Capture the cell that displays the provided text and extract its (X, Y) central coordinate. 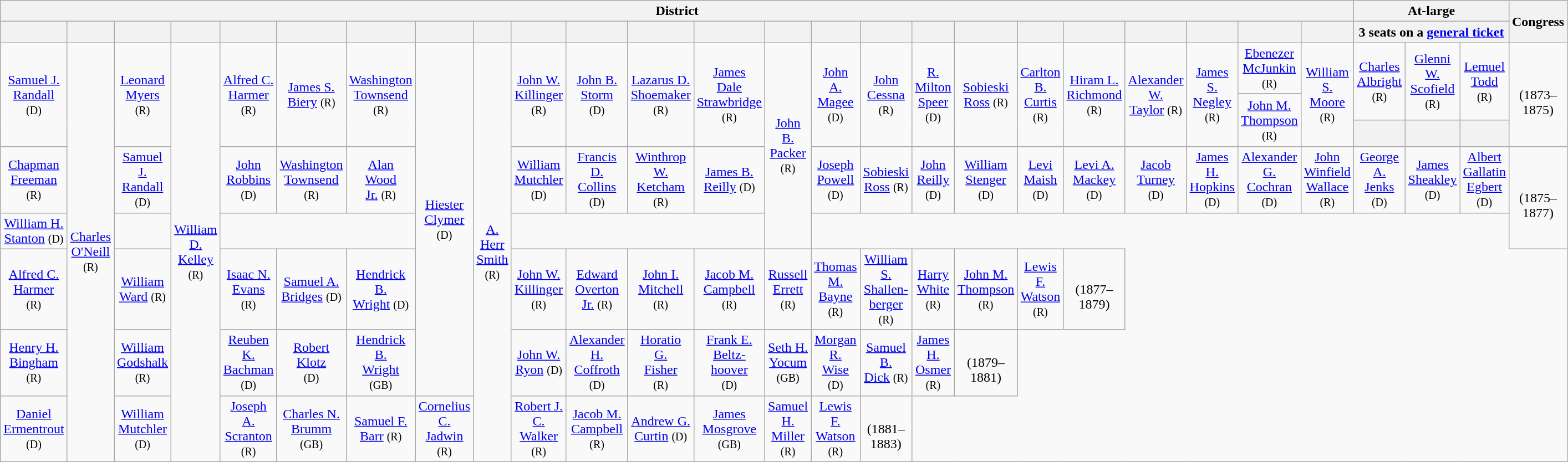
ThomasM.Bayne (R) (836, 289)
(1877–1879) (1094, 289)
WilliamMutchler(D) (539, 179)
JohnCessna(R) (886, 95)
Samuel J.Randall(D) (34, 95)
WilliamD.Kelley(R) (196, 252)
HarryWhite (R) (933, 289)
AlexanderW.Taylor (R) (1155, 95)
RobertKlotz(D) (312, 362)
AlexanderG.Cochran (D) (1269, 179)
WilliamStenger(D) (986, 179)
George A.Jenks (D) (1379, 179)
MorganR.Wise (D) (836, 362)
AlanWoodJr. (R) (380, 179)
Cornelius C.Jadwin (R) (444, 429)
Reuben K.Bachman (D) (248, 362)
HiesterClymer (D) (444, 219)
R. MiltonSpeer (D) (933, 95)
CharlesAlbright (R) (1379, 81)
William H.Stanton (D) (34, 230)
Andrew G.Curtin (D) (661, 429)
LemuelTodd (R) (1484, 81)
Isaac N.Evans (R) (248, 289)
DanielErmentrout (D) (34, 429)
Robert J. C.Walker (R) (539, 429)
John I.Mitchell(R) (661, 289)
Alexander H.Coffroth (D) (597, 362)
John B.Storm(D) (597, 95)
CarltonB.Curtis (R) (1040, 95)
JohnA.Magee (D) (836, 95)
Hendrick B.Wright (GB) (380, 362)
LeviMaish (D) (1040, 179)
JamesSheakley (D) (1433, 179)
HoratioG.Fisher(R) (661, 362)
CharlesO'Neill(R) (90, 252)
James H.Osmer (R) (933, 362)
James S.Negley(R) (1212, 95)
Charles N.Brumm (GB) (312, 429)
EdwardOvertonJr. (R) (597, 289)
(1875–1877) (1538, 198)
John W.Killinger(R) (539, 289)
WilliamMutchler (D) (143, 429)
Glenni W.Scofield (R) (1433, 81)
James B.Reilly (D) (729, 179)
WilliamWard (R) (143, 289)
Hendrick B.Wright (D) (380, 289)
JohnB.Packer(R) (788, 146)
3 seats on a general ticket (1432, 32)
Frank E.Beltz-hoover(D) (729, 362)
JosephPowell (D) (836, 179)
Congress (1538, 22)
(1881–1883) (886, 429)
James H.Hopkins(D) (1212, 179)
JacobTurney(D) (1155, 179)
WilliamGodshalk(R) (143, 362)
JohnReilly (D) (933, 179)
District (678, 11)
Henry H.Bingham(R) (34, 362)
Winthrop W.Ketcham (R) (661, 179)
Samuel H.Miller (R) (788, 429)
John W.Ryon (D) (539, 362)
Samuel F.Barr (R) (380, 429)
Levi A.Mackey(D) (1094, 179)
William S.Moore (R) (1327, 95)
John W.Killinger (R) (539, 95)
WilliamS.Shallen-berger(R) (886, 289)
ChapmanFreeman(R) (34, 179)
EbenezerMcJunkin (R) (1269, 68)
FrancisD.Collins(D) (597, 179)
Joseph A.Scranton (R) (248, 429)
James S.Biery (R) (312, 95)
Lazarus D.Shoemaker(R) (661, 95)
SamuelJ.Randall(D) (143, 179)
RussellErrett(R) (788, 289)
(1873–1875) (1538, 95)
At-large (1432, 11)
AlbertGallatinEgbert (D) (1484, 179)
Samuel B.Dick (R) (886, 362)
Seth H.Yocum (GB) (788, 362)
JohnRobbins(D) (248, 179)
JamesMosgrove (GB) (729, 429)
Samuel A.Bridges (D) (312, 289)
LeonardMyers(R) (143, 95)
(1879–1881) (986, 362)
JohnWinfieldWallace(R) (1327, 179)
A.HerrSmith(R) (492, 252)
Hiram L.Richmond(R) (1094, 95)
JamesDaleStrawbridge(R) (729, 95)
